Scan for the cell matching the given text and deliver its [X, Y] coordinate at center. 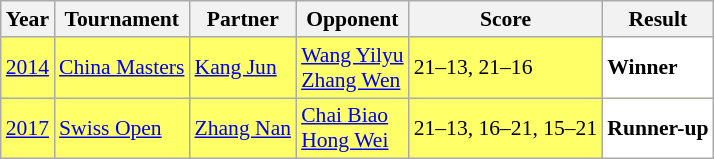
Runner-up [658, 128]
Swiss Open [122, 128]
Opponent [352, 19]
Wang Yilyu Zhang Wen [352, 68]
21–13, 21–16 [506, 68]
Tournament [122, 19]
Partner [242, 19]
Year [28, 19]
Result [658, 19]
Zhang Nan [242, 128]
2014 [28, 68]
2017 [28, 128]
Chai Biao Hong Wei [352, 128]
Score [506, 19]
21–13, 16–21, 15–21 [506, 128]
Winner [658, 68]
Kang Jun [242, 68]
China Masters [122, 68]
